Return the (x, y) coordinate for the center point of the cell that contains the specified text.  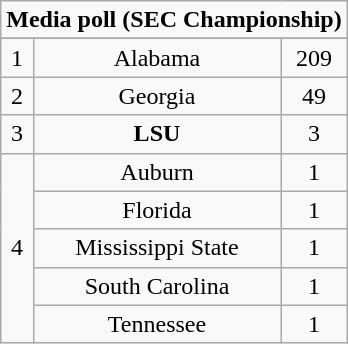
2 (18, 96)
South Carolina (156, 286)
Florida (156, 210)
Auburn (156, 172)
49 (314, 96)
209 (314, 58)
4 (18, 248)
Mississippi State (156, 248)
Tennessee (156, 324)
LSU (156, 134)
Alabama (156, 58)
Georgia (156, 96)
Media poll (SEC Championship) (174, 20)
